Determine the (X, Y) coordinate at the center of the cell enclosing the given text.  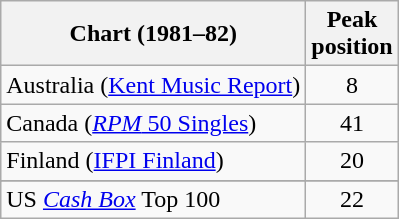
41 (352, 123)
Chart (1981–82) (154, 34)
20 (352, 161)
US Cash Box Top 100 (154, 199)
Peakposition (352, 34)
Australia (Kent Music Report) (154, 85)
Canada (RPM 50 Singles) (154, 123)
Finland (IFPI Finland) (154, 161)
22 (352, 199)
8 (352, 85)
